Return the (x, y) coordinate for the center point of the cell that contains the specified text.  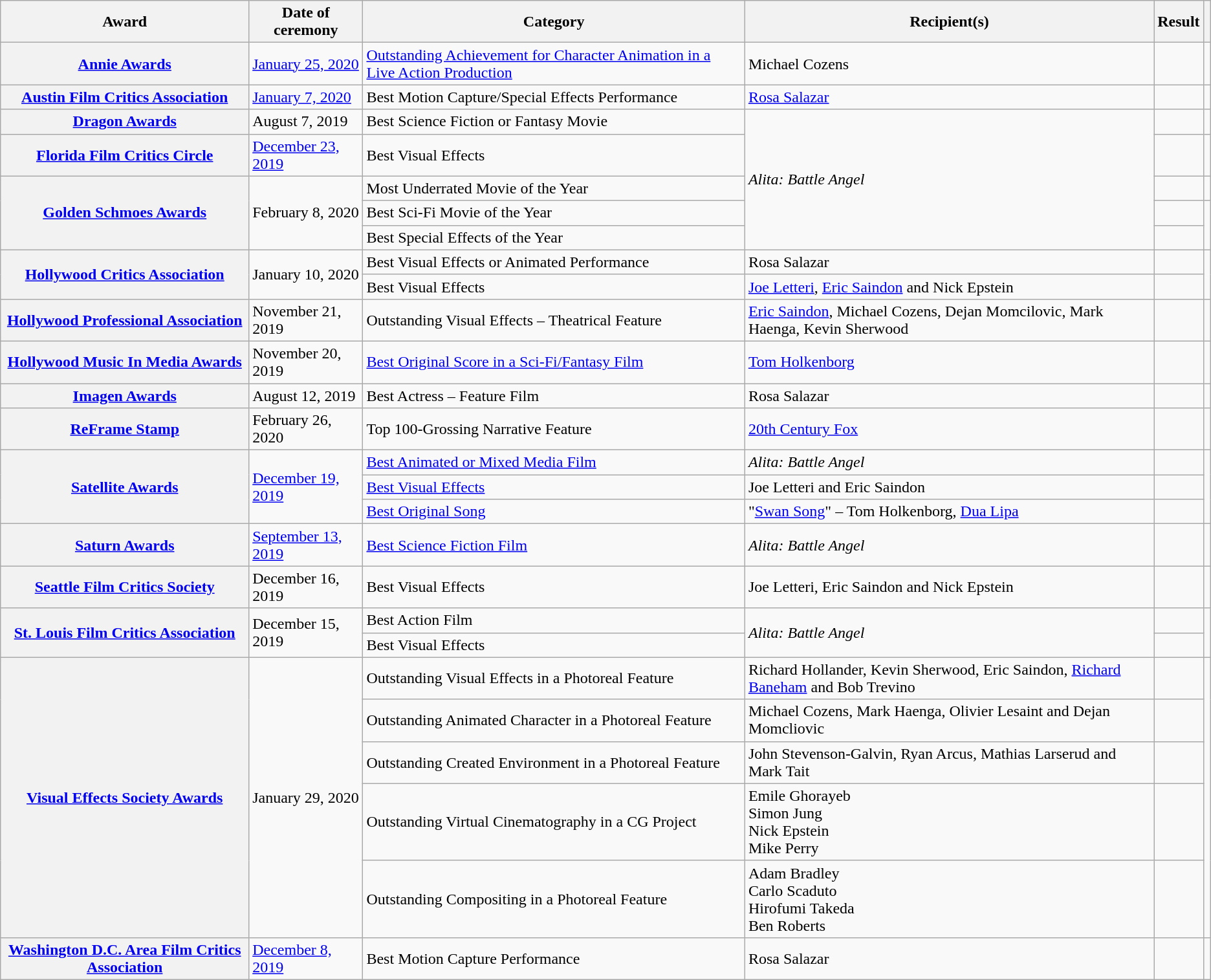
December 23, 2019 (306, 155)
Seattle Film Critics Society (125, 587)
Outstanding Animated Character in a Photoreal Feature (554, 721)
Most Underrated Movie of the Year (554, 188)
August 12, 2019 (306, 395)
Best Motion Capture Performance (554, 959)
Best Visual Effects or Animated Performance (554, 262)
ReFrame Stamp (125, 430)
Satellite Awards (125, 487)
Outstanding Created Environment in a Photoreal Feature (554, 762)
Best Original Score in a Sci-Fi/Fantasy Film (554, 362)
Best Science Fiction or Fantasy Movie (554, 122)
Hollywood Critics Association (125, 274)
November 21, 2019 (306, 320)
Best Actress – Feature Film (554, 395)
Dragon Awards (125, 122)
Outstanding Achievement for Character Animation in a Live Action Production (554, 63)
Golden Schmoes Awards (125, 213)
Best Original Song (554, 512)
Date of ceremony (306, 22)
Adam BradleyCarlo ScadutoHirofumi TakedaBen Roberts (949, 899)
January 7, 2020 (306, 97)
Emile GhorayebSimon JungNick EpsteinMike Perry (949, 822)
John Stevenson-Galvin, Ryan Arcus, Mathias Larserud and Mark Tait (949, 762)
Tom Holkenborg (949, 362)
February 26, 2020 (306, 430)
Visual Effects Society Awards (125, 797)
January 29, 2020 (306, 797)
December 8, 2019 (306, 959)
Saturn Awards (125, 545)
Florida Film Critics Circle (125, 155)
Washington D.C. Area Film Critics Association (125, 959)
December 15, 2019 (306, 633)
Outstanding Virtual Cinematography in a CG Project (554, 822)
Hollywood Music In Media Awards (125, 362)
Michael Cozens, Mark Haenga, Olivier Lesaint and Dejan Momcliovic (949, 721)
February 8, 2020 (306, 213)
Michael Cozens (949, 63)
January 25, 2020 (306, 63)
Best Motion Capture/Special Effects Performance (554, 97)
December 16, 2019 (306, 587)
Eric Saindon, Michael Cozens, Dejan Momcilovic, Mark Haenga, Kevin Sherwood (949, 320)
September 13, 2019 (306, 545)
Imagen Awards (125, 395)
Best Animated or Mixed Media Film (554, 463)
Best Science Fiction Film (554, 545)
Outstanding Visual Effects in a Photoreal Feature (554, 678)
Outstanding Compositing in a Photoreal Feature (554, 899)
St. Louis Film Critics Association (125, 633)
20th Century Fox (949, 430)
Award (125, 22)
Category (554, 22)
August 7, 2019 (306, 122)
Annie Awards (125, 63)
November 20, 2019 (306, 362)
Joe Letteri and Eric Saindon (949, 487)
Outstanding Visual Effects – Theatrical Feature (554, 320)
Austin Film Critics Association (125, 97)
Best Sci-Fi Movie of the Year (554, 213)
January 10, 2020 (306, 274)
Best Action Film (554, 620)
Recipient(s) (949, 22)
Result (1179, 22)
Richard Hollander, Kevin Sherwood, Eric Saindon, Richard Baneham and Bob Trevino (949, 678)
December 19, 2019 (306, 487)
"Swan Song" – Tom Holkenborg, Dua Lipa (949, 512)
Top 100-Grossing Narrative Feature (554, 430)
Hollywood Professional Association (125, 320)
Best Special Effects of the Year (554, 237)
